Identify which cell holds the provided text, then report its [x, y] central coordinate. 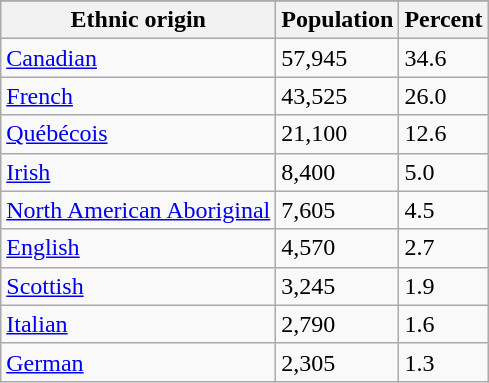
43,525 [338, 96]
Ethnic origin [138, 20]
12.6 [444, 134]
English [138, 248]
4,570 [338, 248]
2.7 [444, 248]
Percent [444, 20]
7,605 [338, 210]
Irish [138, 172]
4.5 [444, 210]
Québécois [138, 134]
3,245 [338, 286]
2,790 [338, 324]
5.0 [444, 172]
57,945 [338, 58]
34.6 [444, 58]
1.9 [444, 286]
8,400 [338, 172]
2,305 [338, 362]
Italian [138, 324]
North American Aboriginal [138, 210]
Population [338, 20]
Canadian [138, 58]
26.0 [444, 96]
21,100 [338, 134]
German [138, 362]
Scottish [138, 286]
French [138, 96]
1.3 [444, 362]
1.6 [444, 324]
